Return (X, Y) of the center of cell containing provided text 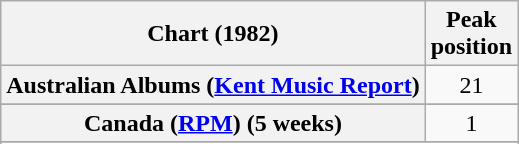
Canada (RPM) (5 weeks) (213, 123)
Peakposition (471, 34)
Chart (1982) (213, 34)
Australian Albums (Kent Music Report) (213, 85)
21 (471, 85)
1 (471, 123)
